Return [X, Y] of the center of cell containing provided text 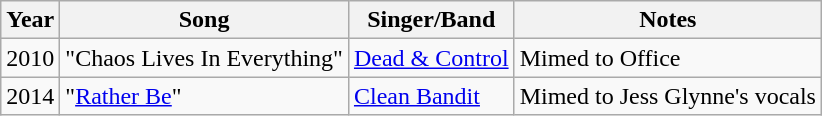
Mimed to Office [668, 58]
2010 [30, 58]
Song [204, 20]
Notes [668, 20]
Year [30, 20]
Clean Bandit [431, 96]
2014 [30, 96]
Mimed to Jess Glynne's vocals [668, 96]
"Chaos Lives In Everything" [204, 58]
"Rather Be" [204, 96]
Singer/Band [431, 20]
Dead & Control [431, 58]
